Search for the cell housing the specified text and yield its (x, y) center coordinate. 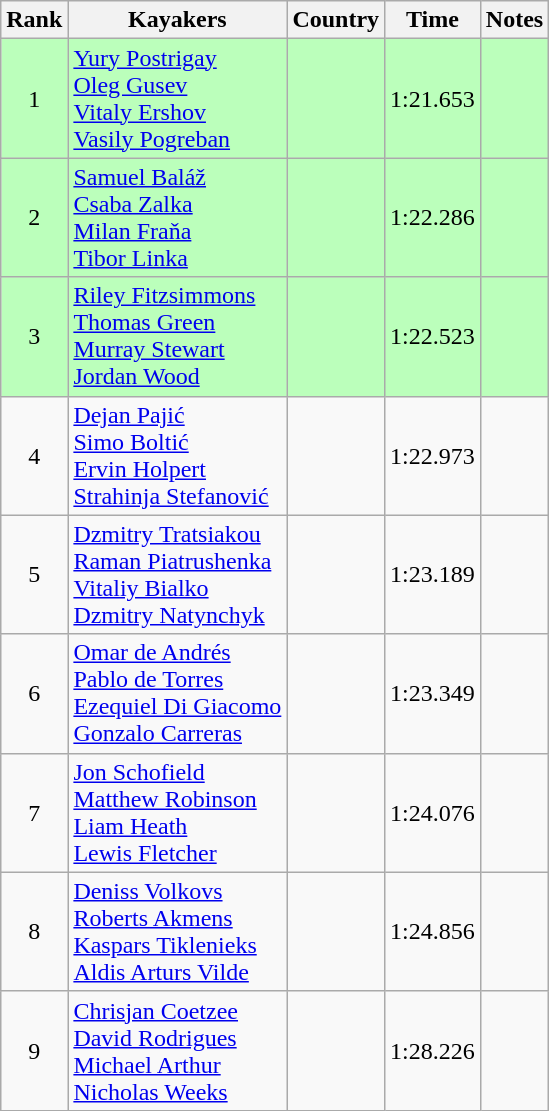
Deniss VolkovsRoberts AkmensKaspars TiklenieksAldis Arturs Vilde (178, 932)
Country (336, 20)
Dzmitry TratsiakouRaman PiatrushenkaVitaliy BialkoDzmitry Natynchyk (178, 574)
1:23.189 (433, 574)
4 (34, 456)
7 (34, 812)
Time (433, 20)
8 (34, 932)
Yury PostrigayOleg GusevVitaly ErshovVasily Pogreban (178, 98)
1:21.653 (433, 98)
Jon SchofieldMatthew RobinsonLiam HeathLewis Fletcher (178, 812)
Notes (514, 20)
6 (34, 694)
2 (34, 218)
Rank (34, 20)
1:24.076 (433, 812)
1 (34, 98)
1:22.973 (433, 456)
Chrisjan CoetzeeDavid RodriguesMichael ArthurNicholas Weeks (178, 1050)
Riley FitzsimmonsThomas GreenMurray StewartJordan Wood (178, 336)
1:28.226 (433, 1050)
Omar de AndrésPablo de TorresEzequiel Di GiacomoGonzalo Carreras (178, 694)
1:22.523 (433, 336)
1:22.286 (433, 218)
Dejan PajićSimo BoltićErvin HolpertStrahinja Stefanović (178, 456)
1:24.856 (433, 932)
3 (34, 336)
Samuel BalážCsaba ZalkaMilan FraňaTibor Linka (178, 218)
Kayakers (178, 20)
5 (34, 574)
1:23.349 (433, 694)
9 (34, 1050)
